Pinpoint the cell where the given text exists, returning its [X, Y] midpoint coordinate. 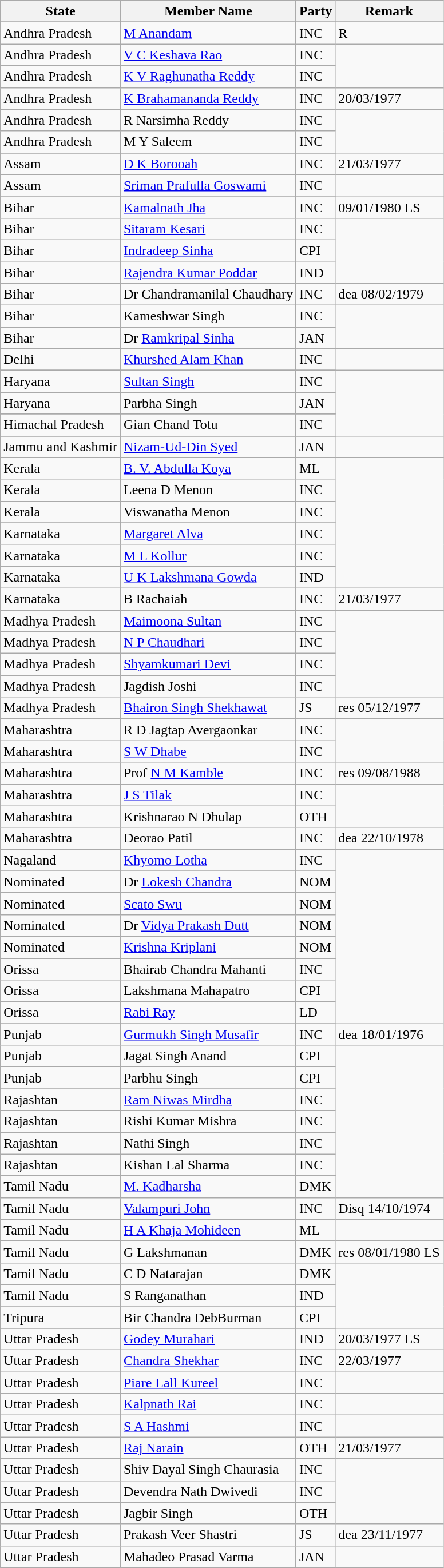
Indradeep Sinha [208, 250]
Kameshwar Singh [208, 316]
Prakash Veer Shastri [208, 1535]
M Y Saleem [208, 142]
res 09/08/1988 [389, 773]
Maimoona Sultan [208, 620]
G Lakshmanan [208, 1252]
Rabi Ray [208, 1013]
Chandra Shekhar [208, 1361]
Prof N M Kamble [208, 773]
N P Chaudhari [208, 643]
B Rachaiah [208, 599]
Nagaland [61, 860]
Gian Chand Totu [208, 425]
res 05/12/1977 [389, 708]
Kishan Lal Sharma [208, 1165]
H A Khaja Mohideen [208, 1230]
Nizam-Ud-Din Syed [208, 447]
Sitaram Kesari [208, 229]
C D Natarajan [208, 1273]
20/03/1977 LS [389, 1339]
res 08/01/1980 LS [389, 1252]
State [61, 11]
Valampuri John [208, 1208]
S A Hashmi [208, 1426]
M Anandam [208, 33]
dea 23/11/1977 [389, 1535]
Ram Niwas Mirdha [208, 1100]
LD [315, 1013]
Parbhu Singh [208, 1078]
S W Dhabe [208, 751]
Krishnarao N Dhulap [208, 817]
Dr Chandramanilal Chaudhary [208, 295]
Jagbir Singh [208, 1513]
J S Tilak [208, 795]
R [389, 33]
Parbha Singh [208, 403]
Remark [389, 11]
M L Kollur [208, 555]
Margaret Alva [208, 534]
Scato Swu [208, 904]
M. Kadharsha [208, 1187]
Dr Ramkripal Sinha [208, 338]
dea 08/02/1979 [389, 295]
Bir Chandra DebBurman [208, 1317]
Disq 14/10/1974 [389, 1208]
Nathi Singh [208, 1143]
Khurshed Alam Khan [208, 360]
Party [315, 11]
Krishna Kriplani [208, 947]
Raj Narain [208, 1448]
Himachal Pradesh [61, 425]
dea 22/10/1978 [389, 838]
Tripura [61, 1317]
22/03/1977 [389, 1361]
Delhi [61, 360]
dea 18/01/1976 [389, 1034]
Lakshmana Mahapatro [208, 991]
Deorao Patil [208, 838]
Rishi Kumar Mishra [208, 1121]
Viswanatha Menon [208, 512]
Devendra Nath Dwivedi [208, 1491]
20/03/1977 [389, 98]
R D Jagtap Avergaonkar [208, 730]
Jammu and Kashmir [61, 447]
Shyamkumari Devi [208, 664]
Dr Vidya Prakash Dutt [208, 925]
Sultan Singh [208, 381]
K V Raghunatha Reddy [208, 77]
Khyomo Lotha [208, 860]
Godey Murahari [208, 1339]
Dr Lokesh Chandra [208, 882]
Leena D Menon [208, 490]
Kamalnath Jha [208, 207]
Kalpnath Rai [208, 1404]
R Narsimha Reddy [208, 120]
Sriman Prafulla Goswami [208, 185]
Bhairon Singh Shekhawat [208, 708]
Rajendra Kumar Poddar [208, 273]
B. V. Abdulla Koya [208, 468]
V C Keshava Rao [208, 55]
Shiv Dayal Singh Chaurasia [208, 1470]
S Ranganathan [208, 1295]
Member Name [208, 11]
K Brahamananda Reddy [208, 98]
Bhairab Chandra Mahanti [208, 969]
Jagat Singh Anand [208, 1056]
Piare Lall Kureel [208, 1383]
Jagdish Joshi [208, 686]
D K Borooah [208, 164]
Gurmukh Singh Musafir [208, 1034]
09/01/1980 LS [389, 207]
Mahadeo Prasad Varma [208, 1557]
U K Lakshmana Gowda [208, 577]
